Determine the (x, y) coordinate at the center of the cell enclosing the given text.  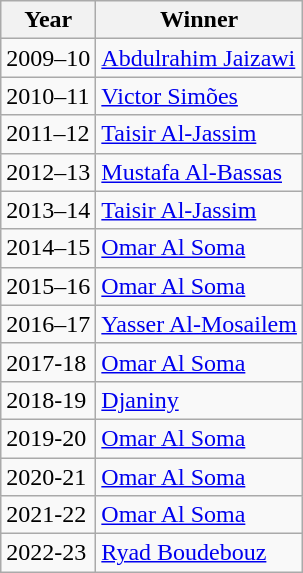
Abdulrahim Jaizawi (200, 58)
2022-23 (48, 553)
2020-21 (48, 477)
Ryad Boudebouz (200, 553)
Djaniny (200, 400)
2012–13 (48, 172)
2014–15 (48, 248)
2013–14 (48, 210)
2021-22 (48, 515)
2010–11 (48, 96)
2016–17 (48, 324)
2018-19 (48, 400)
2009–10 (48, 58)
Victor Simões (200, 96)
Year (48, 20)
2015–16 (48, 286)
Yasser Al-Mosailem (200, 324)
2011–12 (48, 134)
Winner (200, 20)
2017-18 (48, 362)
2019-20 (48, 438)
Mustafa Al-Bassas (200, 172)
